Find where the given text appears and provide that cell's center as [x, y] coordinate. 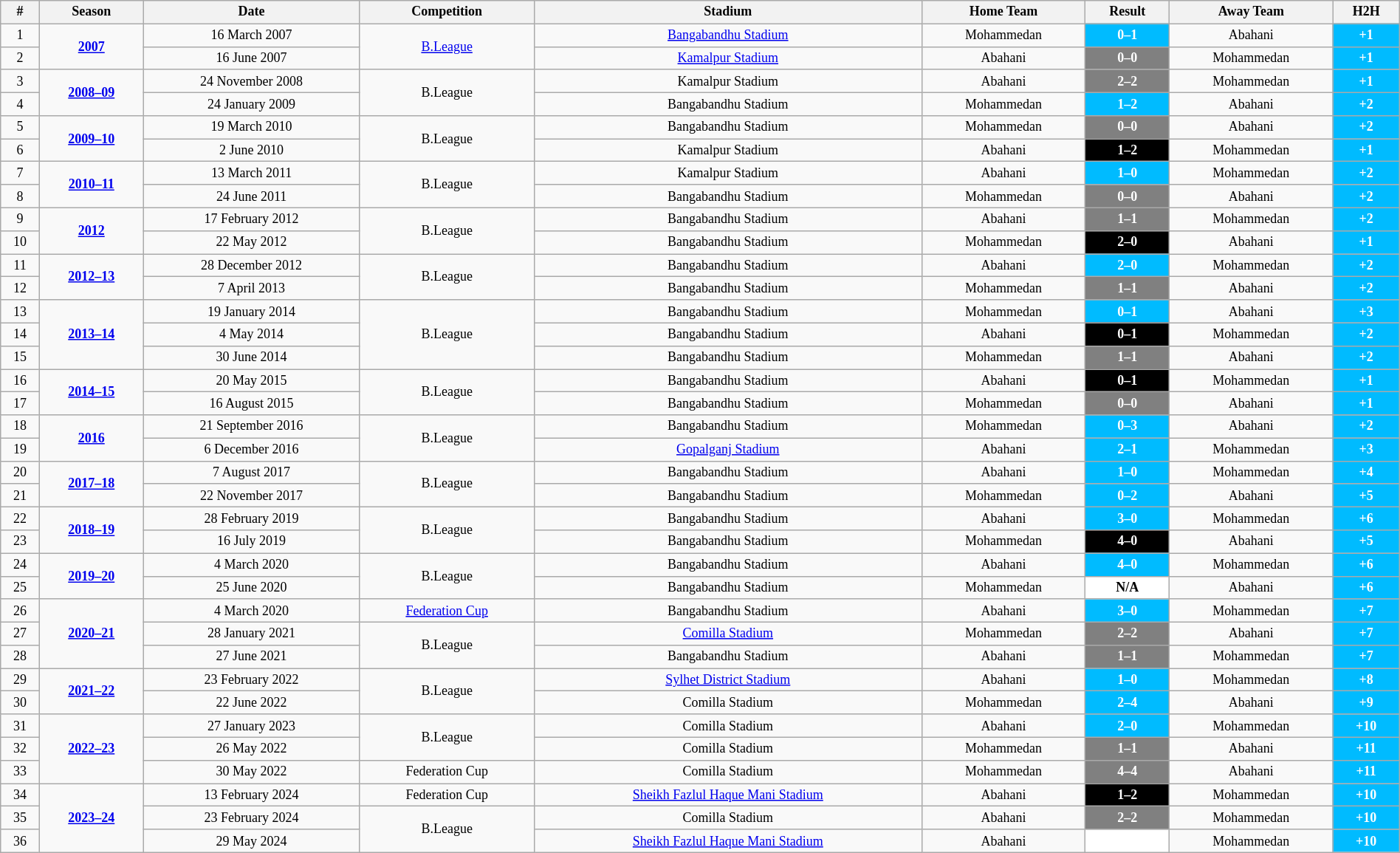
22 May 2012 [251, 242]
31 [20, 725]
26 [20, 610]
16 June 2007 [251, 58]
# [20, 12]
28 February 2019 [251, 518]
14 [20, 334]
28 January 2021 [251, 634]
23 February 2024 [251, 818]
29 [20, 679]
1- [1128, 840]
21 [20, 495]
24 November 2008 [251, 81]
13 [20, 312]
35 [20, 818]
13 February 2024 [251, 795]
30 May 2022 [251, 771]
Away Team [1251, 12]
23 February 2022 [251, 679]
18 [20, 427]
2 [20, 58]
0–2 [1128, 495]
16 August 2015 [251, 403]
6 December 2016 [251, 449]
21 September 2016 [251, 427]
8 [20, 196]
25 [20, 588]
2016 [92, 438]
11 [20, 266]
2014–15 [92, 392]
25 June 2020 [251, 588]
24 January 2009 [251, 103]
2021–22 [92, 691]
13 March 2011 [251, 173]
19 January 2014 [251, 312]
22 November 2017 [251, 495]
24 [20, 564]
17 [20, 403]
9 [20, 219]
28 December 2012 [251, 266]
5 [20, 127]
N/A [1128, 588]
33 [20, 771]
7 August 2017 [251, 473]
16 July 2019 [251, 542]
17 February 2012 [251, 219]
24 June 2011 [251, 196]
2019–20 [92, 576]
22 June 2022 [251, 703]
2010–11 [92, 185]
Home Team [1003, 12]
15 [20, 357]
4 May 2014 [251, 334]
2–1 [1128, 449]
30 [20, 703]
Stadium [728, 12]
2 June 2010 [251, 151]
29 May 2024 [251, 840]
19 March 2010 [251, 127]
Season [92, 12]
27 June 2021 [251, 657]
2009–10 [92, 139]
20 May 2015 [251, 381]
Date [251, 12]
2–4 [1128, 703]
+9 [1366, 703]
2022–23 [92, 749]
27 [20, 634]
36 [20, 840]
34 [20, 795]
2018–19 [92, 530]
23 [20, 542]
27 January 2023 [251, 725]
7 [20, 173]
+4 [1366, 473]
0–3 [1128, 427]
20 [20, 473]
2008–09 [92, 92]
7 April 2013 [251, 288]
10 [20, 242]
2012–13 [92, 277]
+8 [1366, 679]
26 May 2022 [251, 749]
H2H [1366, 12]
2023–24 [92, 818]
22 [20, 518]
2013–14 [92, 335]
4 [20, 103]
2017–18 [92, 484]
28 [20, 657]
32 [20, 749]
1 [20, 35]
30 June 2014 [251, 357]
16 March 2007 [251, 35]
12 [20, 288]
2007 [92, 47]
2020–21 [92, 634]
16 [20, 381]
19 [20, 449]
Gopalganj Stadium [728, 449]
Competition [447, 12]
6 [20, 151]
2012 [92, 230]
Sylhet District Stadium [728, 679]
4–4 [1128, 771]
3 [20, 81]
Result [1128, 12]
